Detect which cell encompasses the target text, then output its [X, Y] center coordinate. 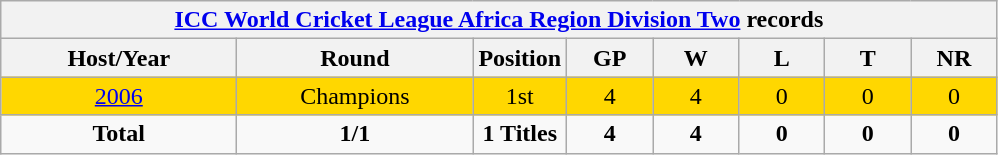
W [696, 58]
GP [610, 58]
Total [119, 134]
1/1 [355, 134]
1st [520, 96]
2006 [119, 96]
1 Titles [520, 134]
L [782, 58]
NR [954, 58]
ICC World Cricket League Africa Region Division Two records [499, 20]
T [868, 58]
Position [520, 58]
Round [355, 58]
Host/Year [119, 58]
Champions [355, 96]
